Capture the cell that displays the provided text and extract its [x, y] central coordinate. 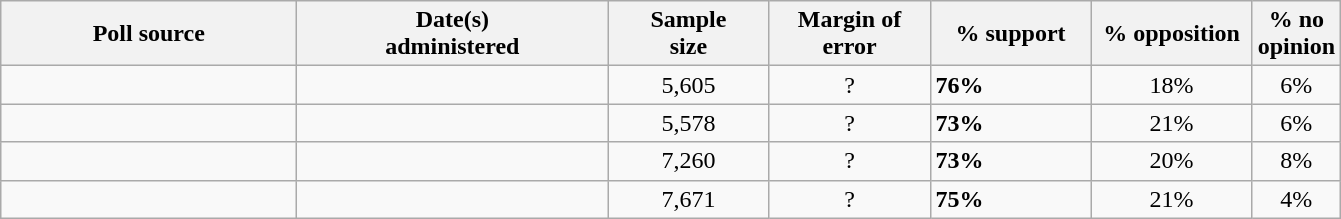
% support [1010, 34]
Date(s)administered [452, 34]
Samplesize [688, 34]
75% [1010, 199]
4% [1296, 199]
Margin oferror [850, 34]
76% [1010, 85]
5,605 [688, 85]
% opposition [1172, 34]
18% [1172, 85]
% no opinion [1296, 34]
5,578 [688, 123]
7,260 [688, 161]
7,671 [688, 199]
20% [1172, 161]
8% [1296, 161]
Poll source [149, 34]
